Return the [x, y] coordinate for the center point of the cell that contains the specified text.  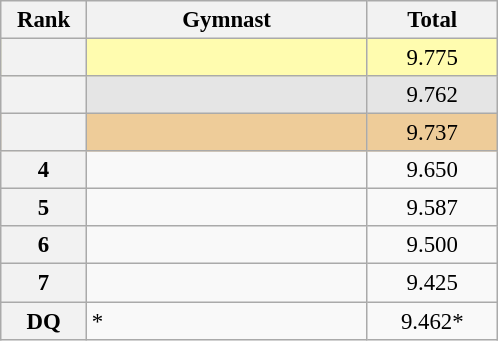
9.762 [432, 95]
9.737 [432, 133]
Total [432, 20]
6 [44, 245]
9.462* [432, 321]
9.775 [432, 58]
* [226, 321]
9.587 [432, 208]
Rank [44, 20]
5 [44, 208]
DQ [44, 321]
9.425 [432, 283]
9.500 [432, 245]
Gymnast [226, 20]
4 [44, 170]
7 [44, 283]
9.650 [432, 170]
